Extract the (x, y) coordinate from the center of the cell holding the provided text.  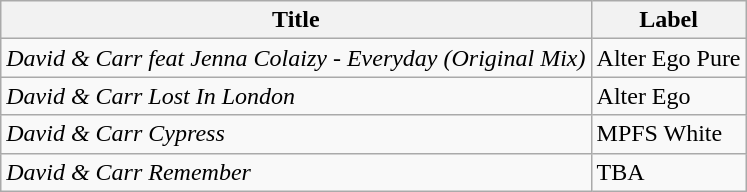
David & Carr Cypress (296, 134)
David & Carr Remember (296, 172)
Title (296, 20)
MPFS White (668, 134)
David & Carr Lost In London (296, 96)
Alter Ego Pure (668, 58)
TBA (668, 172)
Alter Ego (668, 96)
Label (668, 20)
David & Carr feat Jenna Colaizy - Everyday (Original Mix) (296, 58)
